Provide the (X, Y) coordinate of the cell's center where the given text is located.  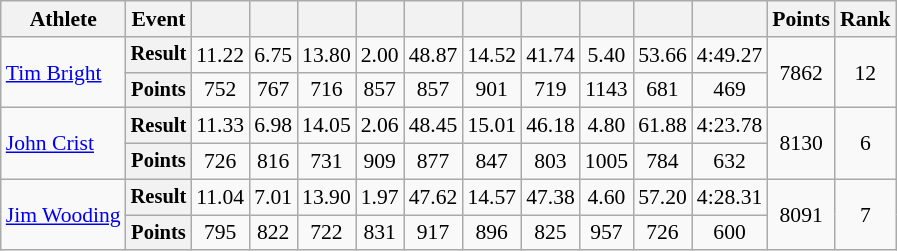
Rank (866, 19)
7862 (801, 72)
1143 (606, 90)
14.57 (492, 197)
877 (434, 162)
41.74 (550, 55)
2.06 (380, 126)
2.00 (380, 55)
752 (220, 90)
6 (866, 144)
11.22 (220, 55)
909 (380, 162)
12 (866, 72)
47.62 (434, 197)
Jim Wooding (64, 214)
822 (273, 233)
795 (220, 233)
803 (550, 162)
47.38 (550, 197)
632 (730, 162)
6.98 (273, 126)
4.60 (606, 197)
719 (550, 90)
901 (492, 90)
13.90 (326, 197)
8091 (801, 214)
731 (326, 162)
784 (662, 162)
14.52 (492, 55)
48.45 (434, 126)
61.88 (662, 126)
Athlete (64, 19)
1.97 (380, 197)
14.05 (326, 126)
816 (273, 162)
4.80 (606, 126)
1005 (606, 162)
847 (492, 162)
Event (159, 19)
11.33 (220, 126)
6.75 (273, 55)
831 (380, 233)
681 (662, 90)
767 (273, 90)
13.80 (326, 55)
15.01 (492, 126)
4:49.27 (730, 55)
825 (550, 233)
722 (326, 233)
716 (326, 90)
5.40 (606, 55)
4:23.78 (730, 126)
8130 (801, 144)
John Crist (64, 144)
48.87 (434, 55)
11.04 (220, 197)
57.20 (662, 197)
469 (730, 90)
896 (492, 233)
917 (434, 233)
957 (606, 233)
53.66 (662, 55)
7 (866, 214)
Tim Bright (64, 72)
7.01 (273, 197)
4:28.31 (730, 197)
600 (730, 233)
46.18 (550, 126)
